Provide the (x, y) coordinate of the cell's center where the given text is located.  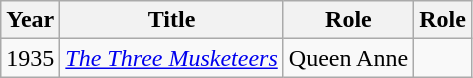
Title (172, 20)
Year (30, 20)
The Three Musketeers (172, 58)
1935 (30, 58)
Queen Anne (348, 58)
